From the cell containing the given text, extract its center point as [x, y] coordinate. 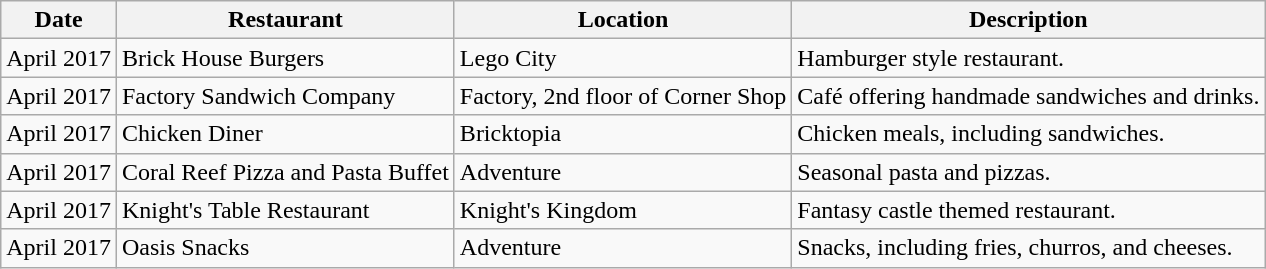
Bricktopia [622, 134]
Knight's Table Restaurant [285, 210]
Oasis Snacks [285, 248]
Fantasy castle themed restaurant. [1028, 210]
Hamburger style restaurant. [1028, 58]
Factory Sandwich Company [285, 96]
Factory, 2nd floor of Corner Shop [622, 96]
Café offering handmade sandwiches and drinks. [1028, 96]
Location [622, 20]
Brick House Burgers [285, 58]
Restaurant [285, 20]
Lego City [622, 58]
Coral Reef Pizza and Pasta Buffet [285, 172]
Knight's Kingdom [622, 210]
Chicken meals, including sandwiches. [1028, 134]
Date [59, 20]
Description [1028, 20]
Snacks, including fries, churros, and cheeses. [1028, 248]
Chicken Diner [285, 134]
Seasonal pasta and pizzas. [1028, 172]
